Locate the cell with the specified text and output its (X, Y) center coordinate. 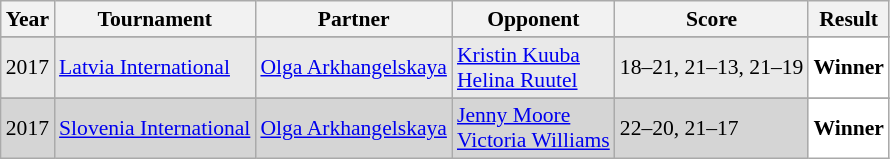
Partner (354, 19)
18–21, 21–13, 21–19 (712, 68)
Latvia International (154, 68)
Jenny Moore Victoria Williams (534, 128)
Opponent (534, 19)
Kristin Kuuba Helina Ruutel (534, 68)
22–20, 21–17 (712, 128)
Year (28, 19)
Tournament (154, 19)
Score (712, 19)
Result (848, 19)
Slovenia International (154, 128)
